Scan for the cell matching the given text and deliver its [x, y] coordinate at center. 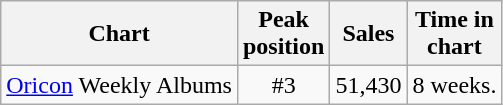
#3 [283, 85]
Peakposition [283, 34]
Sales [368, 34]
Chart [120, 34]
Oricon Weekly Albums [120, 85]
8 weeks. [454, 85]
51,430 [368, 85]
Time inchart [454, 34]
